Extract the [x, y] coordinate from the center of the cell holding the provided text.  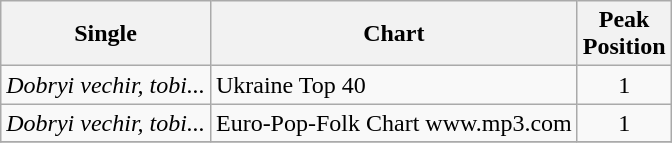
PeakPosition [624, 34]
Ukraine Top 40 [394, 85]
Chart [394, 34]
Single [106, 34]
Euro-Pop-Folk Chart www.mp3.com [394, 123]
